Return [x, y] of the center of cell containing provided text 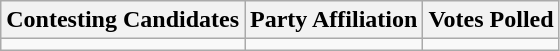
Votes Polled [491, 20]
Party Affiliation [334, 20]
Contesting Candidates [123, 20]
